Output the (x, y) coordinate of the center of the cell containing the given text.  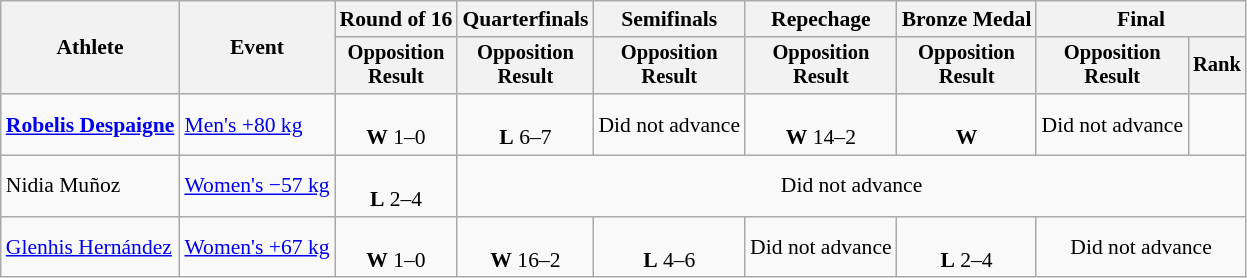
Glenhis Hernández (90, 248)
Round of 16 (396, 19)
Robelis Despaigne (90, 124)
L 6–7 (525, 124)
Men's +80 kg (256, 124)
Event (256, 48)
W 16–2 (525, 248)
Athlete (90, 48)
Quarterfinals (525, 19)
Semifinals (669, 19)
Women's −57 kg (256, 186)
W (967, 124)
W 14–2 (821, 124)
Repechage (821, 19)
L 4–6 (669, 248)
Nidia Muñoz (90, 186)
Final (1140, 19)
Rank (1217, 66)
Women's +67 kg (256, 248)
Bronze Medal (967, 19)
